Determine the (X, Y) coordinate at the center of the cell enclosing the given text.  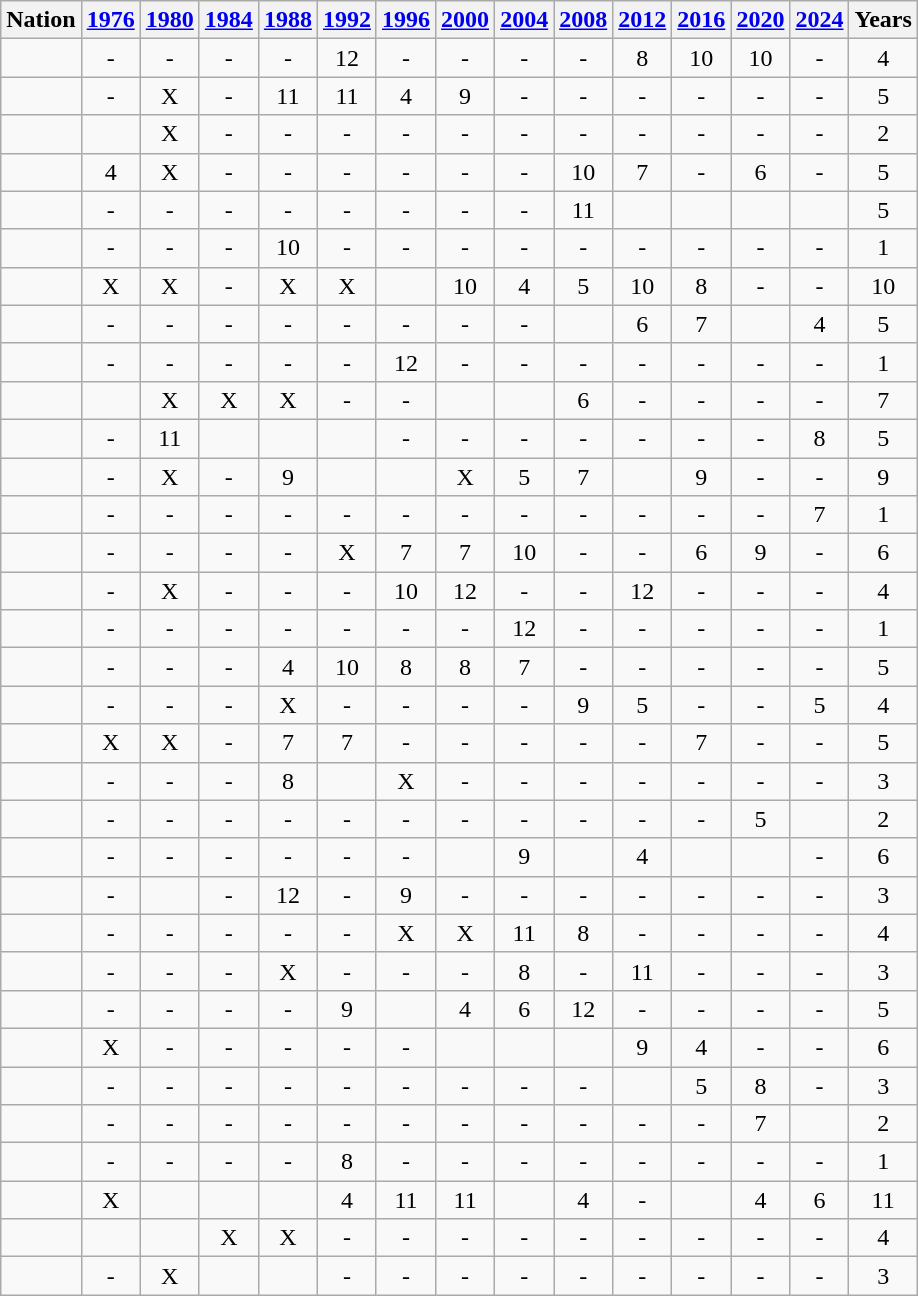
2000 (466, 20)
1980 (170, 20)
2012 (642, 20)
2008 (584, 20)
1976 (110, 20)
2016 (702, 20)
1984 (228, 20)
Nation (41, 20)
Years (883, 20)
1992 (346, 20)
2004 (524, 20)
2020 (760, 20)
1996 (406, 20)
1988 (288, 20)
2024 (820, 20)
